Return [x, y] of the center of cell containing provided text 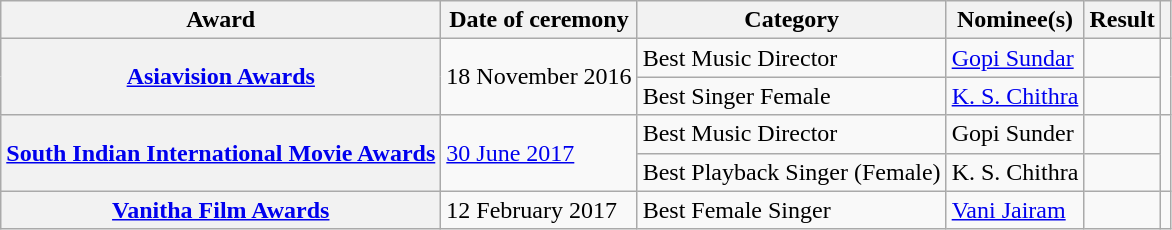
Date of ceremony [539, 20]
Best Female Singer [792, 210]
Asiavision Awards [221, 77]
Best Playback Singer (Female) [792, 172]
Result [1122, 20]
Nominee(s) [1015, 20]
18 November 2016 [539, 77]
Gopi Sundar [1015, 58]
Vanitha Film Awards [221, 210]
12 February 2017 [539, 210]
Award [221, 20]
Vani Jairam [1015, 210]
Best Singer Female [792, 96]
Category [792, 20]
30 June 2017 [539, 153]
Gopi Sunder [1015, 134]
South Indian International Movie Awards [221, 153]
